Search for the cell housing the specified text and yield its [X, Y] center coordinate. 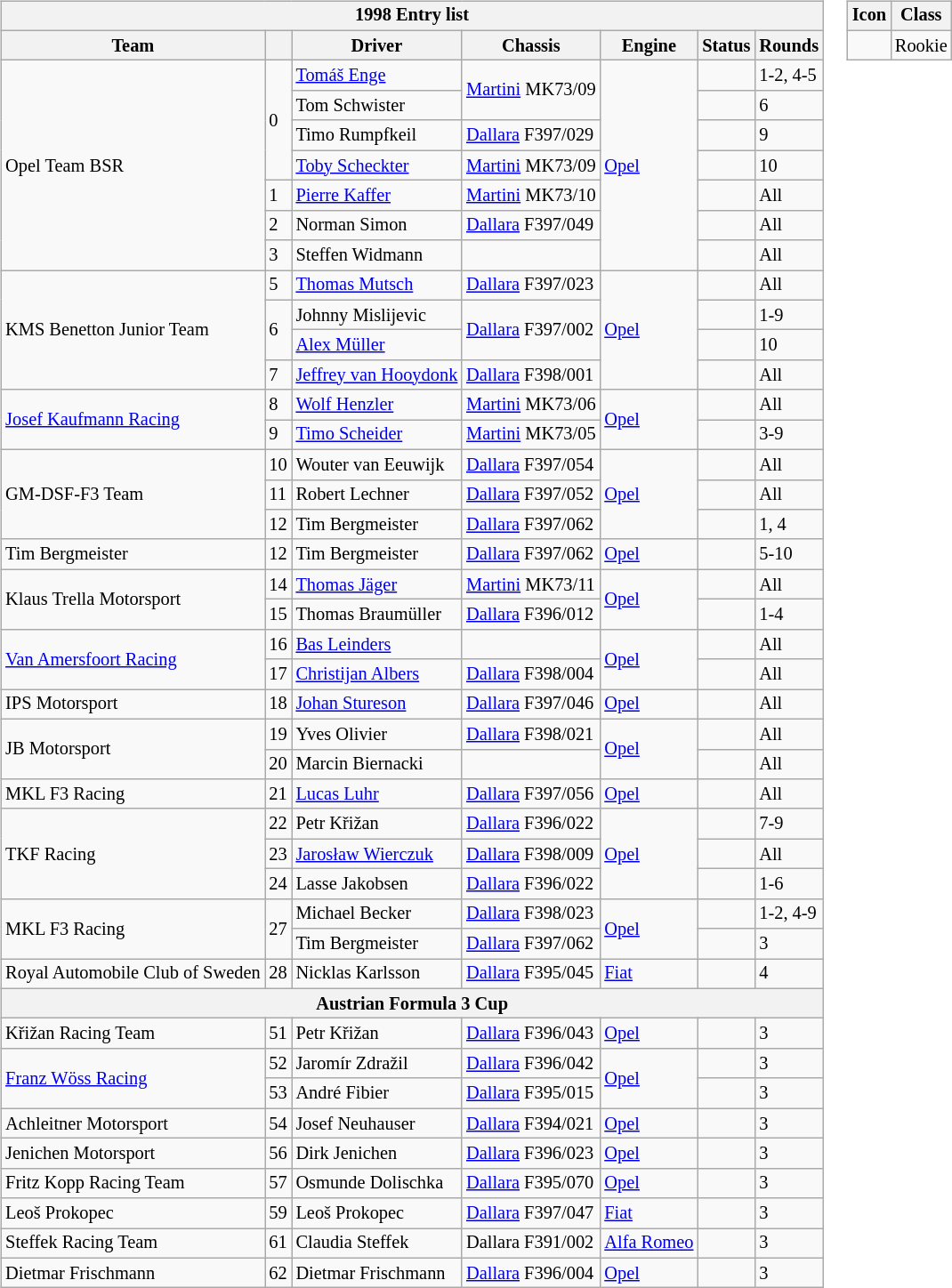
Alfa Romeo [649, 1244]
0 [278, 121]
7 [278, 375]
59 [278, 1213]
Opel Team BSR [133, 165]
Josef Kaufmann Racing [133, 420]
Thomas Braumüller [377, 615]
2 [278, 225]
Norman Simon [377, 225]
Thomas Mutsch [377, 286]
Martini MK73/10 [530, 196]
16 [278, 644]
Rookie [922, 45]
Jaromír Zdražil [377, 1064]
62 [278, 1273]
Marcin Biernacki [377, 764]
Fritz Kopp Racing Team [133, 1183]
Icon [869, 16]
1-2, 4-5 [788, 76]
Jeffrey van Hooydonk [377, 375]
Steffen Widmann [377, 255]
21 [278, 794]
Dallara F398/009 [530, 854]
1998 Entry list [412, 16]
Dallara F397/047 [530, 1213]
Dallara F394/021 [530, 1123]
5-10 [788, 554]
IPS Motorsport [133, 704]
Dirk Jenichen [377, 1154]
3-9 [788, 435]
André Fibier [377, 1093]
Austrian Formula 3 Cup [412, 1003]
Yves Olivier [377, 734]
19 [278, 734]
Team [133, 45]
Dallara F397/029 [530, 135]
Dallara F397/046 [530, 704]
Claudia Steffek [377, 1244]
Engine [649, 45]
JB Motorsport [133, 749]
Class [922, 16]
Martini MK73/11 [530, 584]
Dallara F396/023 [530, 1154]
Johan Stureson [377, 704]
20 [278, 764]
Dallara F391/002 [530, 1244]
Dallara F397/054 [530, 464]
Pierre Kaffer [377, 196]
8 [278, 405]
Dallara F395/015 [530, 1093]
Tomáš Enge [377, 76]
Dallara F396/043 [530, 1034]
Lucas Luhr [377, 794]
Dallara F395/070 [530, 1183]
Wolf Henzler [377, 405]
56 [278, 1154]
Klaus Trella Motorsport [133, 600]
Rounds [788, 45]
Johnny Mislijevic [377, 315]
Dallara F398/001 [530, 375]
Lasse Jakobsen [377, 884]
14 [278, 584]
61 [278, 1244]
18 [278, 704]
Driver [377, 45]
Dallara F396/042 [530, 1064]
57 [278, 1183]
53 [278, 1093]
Jarosław Wierczuk [377, 854]
52 [278, 1064]
Van Amersfoort Racing [133, 658]
Dallara F397/049 [530, 225]
Dallara F398/021 [530, 734]
Tom Schwister [377, 106]
Dallara F396/004 [530, 1273]
Jenichen Motorsport [133, 1154]
54 [278, 1123]
Status [726, 45]
7-9 [788, 824]
22 [278, 824]
GM-DSF-F3 Team [133, 495]
Dallara F396/012 [530, 615]
24 [278, 884]
Achleitner Motorsport [133, 1123]
Dallara F398/023 [530, 914]
27 [278, 929]
Michael Becker [377, 914]
1 [278, 196]
Steffek Racing Team [133, 1244]
28 [278, 974]
11 [278, 495]
Christijan Albers [377, 674]
1-6 [788, 884]
Timo Rumpfkeil [377, 135]
Martini MK73/06 [530, 405]
Royal Automobile Club of Sweden [133, 974]
Toby Scheckter [377, 165]
Alex Müller [377, 345]
Bas Leinders [377, 644]
TKF Racing [133, 854]
Thomas Jäger [377, 584]
Dallara F395/045 [530, 974]
Chassis [530, 45]
Josef Neuhauser [377, 1123]
Dallara F397/023 [530, 286]
Křižan Racing Team [133, 1034]
Dallara F397/052 [530, 495]
Timo Scheider [377, 435]
Dallara F397/002 [530, 329]
1, 4 [788, 525]
Wouter van Eeuwijk [377, 464]
4 [788, 974]
Dallara F397/056 [530, 794]
51 [278, 1034]
15 [278, 615]
23 [278, 854]
Franz Wöss Racing [133, 1078]
1-2, 4-9 [788, 914]
Martini MK73/05 [530, 435]
Nicklas Karlsson [377, 974]
5 [278, 286]
17 [278, 674]
Osmunde Dolischka [377, 1183]
KMS Benetton Junior Team [133, 331]
Dallara F398/004 [530, 674]
Robert Lechner [377, 495]
1-9 [788, 315]
1-4 [788, 615]
